Output the (x, y) coordinate of the center of the cell containing the given text.  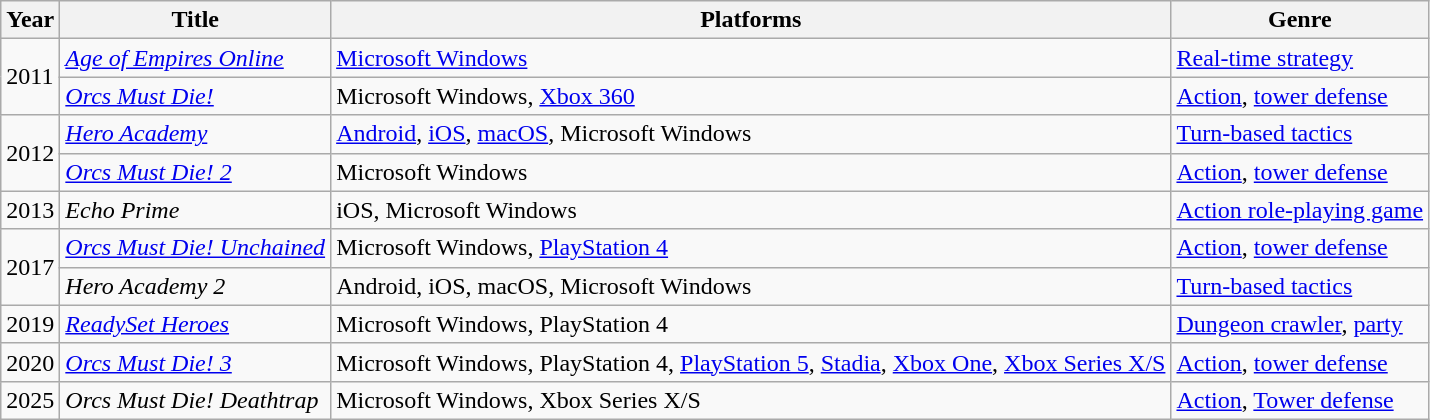
2012 (30, 153)
Hero Academy (196, 134)
Microsoft Windows, PlayStation 4, PlayStation 5, Stadia, Xbox One, Xbox Series X/S (751, 362)
Dungeon crawler, party (1300, 324)
Microsoft Windows, Xbox Series X/S (751, 400)
Orcs Must Die! 3 (196, 362)
Orcs Must Die! (196, 96)
2019 (30, 324)
Hero Academy 2 (196, 286)
Microsoft Windows, Xbox 360 (751, 96)
Orcs Must Die! 2 (196, 172)
ReadySet Heroes (196, 324)
2025 (30, 400)
Year (30, 20)
Title (196, 20)
Age of Empires Online (196, 58)
2011 (30, 77)
Genre (1300, 20)
2013 (30, 210)
Real-time strategy (1300, 58)
Orcs Must Die! Deathtrap (196, 400)
Platforms (751, 20)
Orcs Must Die! Unchained (196, 248)
Action, Tower defense (1300, 400)
2020 (30, 362)
Echo Prime (196, 210)
Action role-playing game (1300, 210)
2017 (30, 267)
iOS, Microsoft Windows (751, 210)
